Locate the cell with the specified text and output its [x, y] center coordinate. 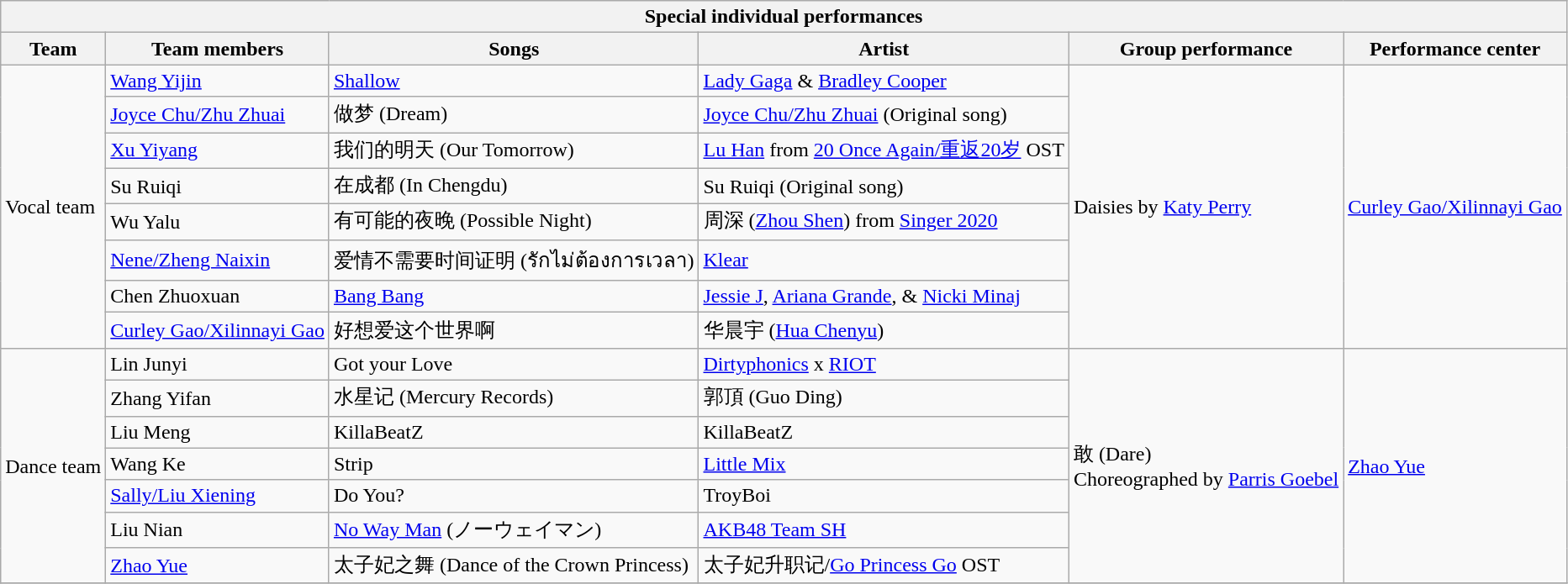
TroyBoi [884, 496]
Daisies by Katy Perry [1206, 207]
敢 (Dare)Choreographed by Parris Goebel [1206, 466]
Shallow [514, 81]
Joyce Chu/Zhu Zhuai (Original song) [884, 114]
Bang Bang [514, 297]
Nene/Zheng Naixin [218, 260]
Vocal team [54, 207]
Lin Junyi [218, 364]
Got your Love [514, 364]
Wu Yalu [218, 222]
Lu Han from 20 Once Again/重返20岁 OST [884, 151]
Strip [514, 464]
在成都 (In Chengdu) [514, 187]
Zhang Yifan [218, 398]
我们的明天 (Our Tomorrow) [514, 151]
Dirtyphonics x RIOT [884, 364]
Chen Zhuoxuan [218, 297]
Su Ruiqi (Original song) [884, 187]
爱情不需要时间证明 (รักไม่ต้องการเวลา) [514, 260]
有可能的夜晚 (Possible Night) [514, 222]
做梦 (Dream) [514, 114]
Group performance [1206, 49]
Su Ruiqi [218, 187]
水星记 (Mercury Records) [514, 398]
Songs [514, 49]
Sally/Liu Xiening [218, 496]
周深 (Zhou Shen) from Singer 2020 [884, 222]
Performance center [1455, 49]
Joyce Chu/Zhu Zhuai [218, 114]
Wang Yijin [218, 81]
Xu Yiyang [218, 151]
No Way Man (ノーウェイマン) [514, 529]
郭頂 (Guo Ding) [884, 398]
华晨宇 (Hua Chenyu) [884, 331]
Little Mix [884, 464]
太子妃之舞 (Dance of the Crown Princess) [514, 566]
Wang Ke [218, 464]
Special individual performances [784, 17]
Liu Meng [218, 432]
Lady Gaga & Bradley Cooper [884, 81]
Team [54, 49]
Jessie J, Ariana Grande, & Nicki Minaj [884, 297]
Do You? [514, 496]
Klear [884, 260]
Artist [884, 49]
好想爱这个世界啊 [514, 331]
Team members [218, 49]
Liu Nian [218, 529]
太子妃升职记/Go Princess Go OST [884, 566]
Dance team [54, 466]
AKB48 Team SH [884, 529]
